Provide the [X, Y] coordinate of the cell's center where the given text is located.  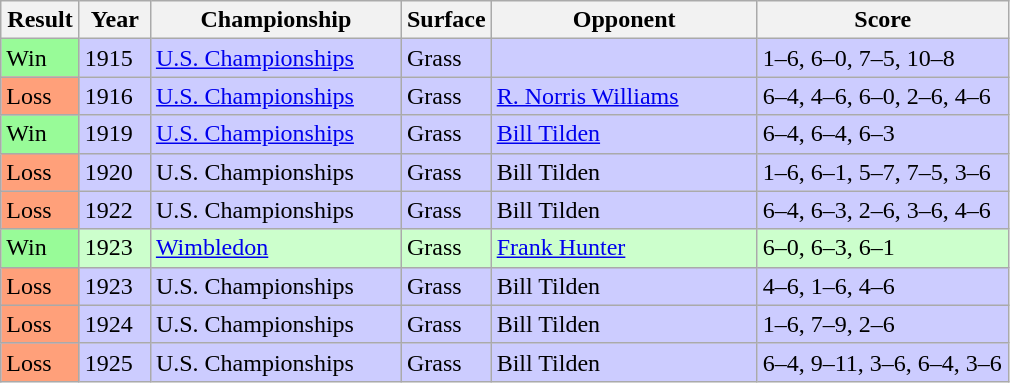
6–4, 4–6, 6–0, 2–6, 4–6 [882, 96]
1919 [114, 134]
1924 [114, 324]
Frank Hunter [624, 248]
1–6, 6–1, 5–7, 7–5, 3–6 [882, 172]
4–6, 1–6, 4–6 [882, 286]
1920 [114, 172]
Opponent [624, 20]
6–4, 6–4, 6–3 [882, 134]
1922 [114, 210]
6–0, 6–3, 6–1 [882, 248]
6–4, 9–11, 3–6, 6–4, 3–6 [882, 362]
R. Norris Williams [624, 96]
1925 [114, 362]
1–6, 7–9, 2–6 [882, 324]
Score [882, 20]
Wimbledon [276, 248]
1916 [114, 96]
Surface [446, 20]
1–6, 6–0, 7–5, 10–8 [882, 58]
6–4, 6–3, 2–6, 3–6, 4–6 [882, 210]
Championship [276, 20]
Year [114, 20]
1915 [114, 58]
Result [40, 20]
